Pinpoint the cell where the given text exists, returning its [X, Y] midpoint coordinate. 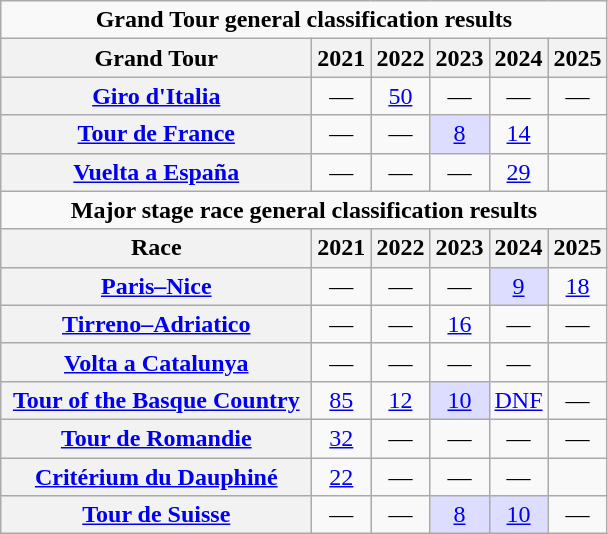
85 [342, 400]
50 [400, 96]
29 [518, 172]
Tour of the Basque Country [156, 400]
18 [578, 286]
32 [342, 438]
Race [156, 248]
22 [342, 477]
Giro d'Italia [156, 96]
Tour de France [156, 134]
14 [518, 134]
16 [460, 324]
DNF [518, 400]
Critérium du Dauphiné [156, 477]
Tour de Romandie [156, 438]
12 [400, 400]
Vuelta a España [156, 172]
Major stage race general classification results [304, 210]
9 [518, 286]
Grand Tour [156, 58]
Paris–Nice [156, 286]
Tirreno–Adriatico [156, 324]
Tour de Suisse [156, 515]
Volta a Catalunya [156, 362]
Grand Tour general classification results [304, 20]
